Detect which cell encompasses the target text, then output its (X, Y) center coordinate. 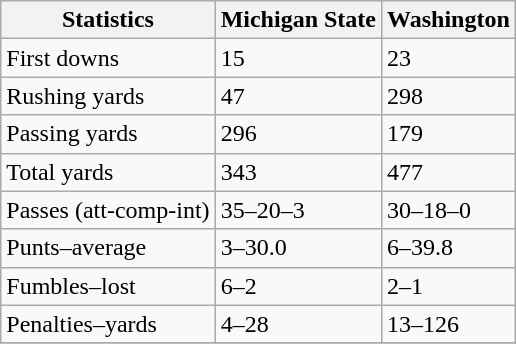
Passes (att-comp-int) (108, 210)
First downs (108, 58)
477 (448, 172)
179 (448, 134)
6–2 (298, 286)
23 (448, 58)
47 (298, 96)
Passing yards (108, 134)
Total yards (108, 172)
15 (298, 58)
343 (298, 172)
Michigan State (298, 20)
30–18–0 (448, 210)
Fumbles–lost (108, 286)
4–28 (298, 324)
35–20–3 (298, 210)
Penalties–yards (108, 324)
Punts–average (108, 248)
298 (448, 96)
3–30.0 (298, 248)
296 (298, 134)
Washington (448, 20)
Statistics (108, 20)
6–39.8 (448, 248)
Rushing yards (108, 96)
2–1 (448, 286)
13–126 (448, 324)
